Find where the given text appears and provide that cell's center as [x, y] coordinate. 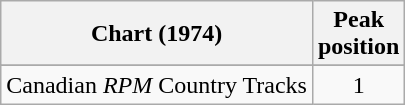
Peakposition [358, 34]
Chart (1974) [157, 34]
Canadian RPM Country Tracks [157, 85]
1 [358, 85]
